Locate the cell with the specified text and output its (x, y) center coordinate. 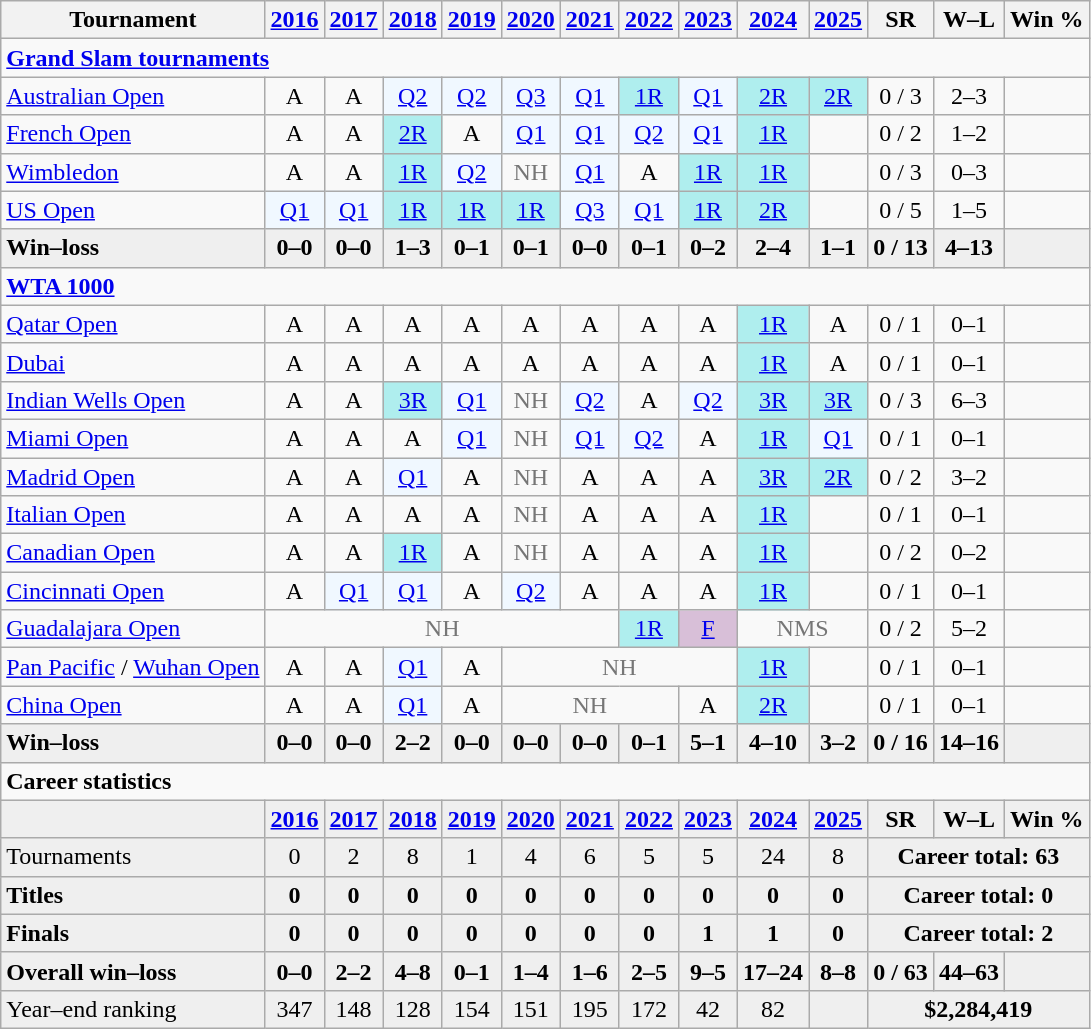
Wimbledon (133, 172)
347 (294, 1009)
Italian Open (133, 515)
Titles (133, 895)
Tournament (133, 20)
0 / 63 (901, 971)
Grand Slam tournaments (545, 58)
44–63 (968, 971)
WTA 1000 (545, 286)
1–5 (968, 210)
US Open (133, 210)
151 (530, 1009)
24 (774, 857)
6 (590, 857)
2–5 (648, 971)
F (708, 629)
14–16 (968, 743)
Madrid Open (133, 477)
Finals (133, 933)
9–5 (708, 971)
Guadalajara Open (133, 629)
195 (590, 1009)
French Open (133, 134)
Miami Open (133, 438)
17–24 (774, 971)
1–2 (968, 134)
Indian Wells Open (133, 400)
82 (774, 1009)
5–1 (708, 743)
Year–end ranking (133, 1009)
6–3 (968, 400)
5–2 (968, 629)
China Open (133, 705)
0 / 16 (901, 743)
42 (708, 1009)
1–1 (838, 248)
Cincinnati Open (133, 591)
Australian Open (133, 96)
2–3 (968, 96)
154 (472, 1009)
1–6 (590, 971)
Career total: 2 (978, 933)
4–8 (412, 971)
148 (354, 1009)
Canadian Open (133, 553)
Qatar Open (133, 324)
1–4 (530, 971)
Pan Pacific / Wuhan Open (133, 667)
Career statistics (545, 781)
1–3 (412, 248)
$2,284,419 (978, 1009)
Career total: 0 (978, 895)
8–8 (838, 971)
4–10 (774, 743)
128 (412, 1009)
Dubai (133, 362)
2 (354, 857)
0 / 13 (901, 248)
4 (530, 857)
172 (648, 1009)
Career total: 63 (978, 857)
Tournaments (133, 857)
0–3 (968, 172)
NMS (803, 629)
0 / 5 (901, 210)
Overall win–loss (133, 971)
2–4 (774, 248)
4–13 (968, 248)
